Scan for the cell matching the given text and deliver its [X, Y] coordinate at center. 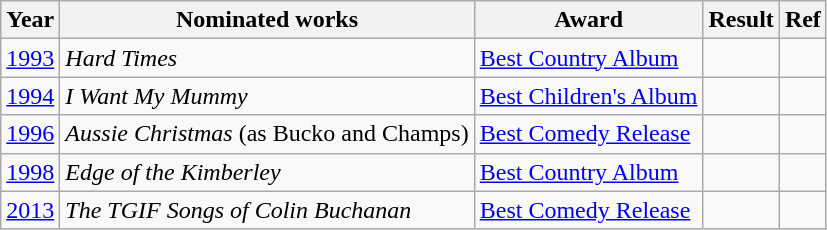
Hard Times [267, 58]
1998 [30, 172]
The TGIF Songs of Colin Buchanan [267, 210]
Aussie Christmas (as Bucko and Champs) [267, 134]
I Want My Mummy [267, 96]
Edge of the Kimberley [267, 172]
Award [588, 20]
Nominated works [267, 20]
2013 [30, 210]
Best Children's Album [588, 96]
1996 [30, 134]
Result [741, 20]
Year [30, 20]
Ref [802, 20]
1993 [30, 58]
1994 [30, 96]
